Determine the [x, y] coordinate at the center of the cell enclosing the given text.  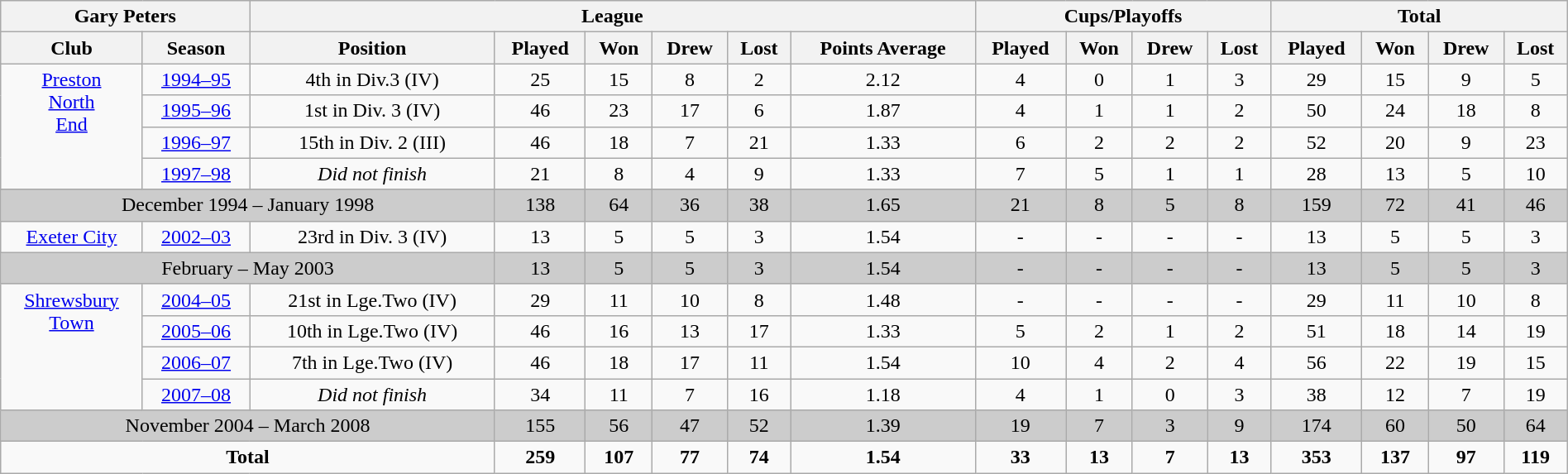
137 [1396, 457]
51 [1317, 331]
353 [1317, 457]
33 [1021, 457]
Exeter City [71, 237]
December 1994 – January 1998 [248, 205]
107 [619, 457]
25 [540, 79]
1.39 [883, 426]
Points Average [883, 48]
23rd in Div. 3 (IV) [372, 237]
1997–98 [196, 174]
15th in Div. 2 (III) [372, 142]
21st in Lge.Two (IV) [372, 299]
February – May 2003 [248, 268]
60 [1396, 426]
2007–08 [196, 395]
174 [1317, 426]
41 [1465, 205]
1.48 [883, 299]
1st in Div. 3 (IV) [372, 111]
4th in Div.3 (IV) [372, 79]
1.87 [883, 111]
10th in Lge.Two (IV) [372, 331]
Position [372, 48]
28 [1317, 174]
119 [1535, 457]
155 [540, 426]
1.18 [883, 395]
77 [690, 457]
Season [196, 48]
1994–95 [196, 79]
2.12 [883, 79]
2006–07 [196, 362]
7th in Lge.Two (IV) [372, 362]
72 [1396, 205]
34 [540, 395]
2002–03 [196, 237]
Club [71, 48]
24 [1396, 111]
159 [1317, 205]
47 [690, 426]
138 [540, 205]
14 [1465, 331]
ShrewsburyTown [71, 347]
1995–96 [196, 111]
2005–06 [196, 331]
22 [1396, 362]
Cups/Playoffs [1123, 17]
20 [1396, 142]
74 [759, 457]
97 [1465, 457]
November 2004 – March 2008 [248, 426]
36 [690, 205]
259 [540, 457]
Gary Peters [126, 17]
1.65 [883, 205]
PrestonNorthEnd [71, 127]
12 [1396, 395]
1996–97 [196, 142]
League [612, 17]
2004–05 [196, 299]
